Search for the cell housing the specified text and yield its (x, y) center coordinate. 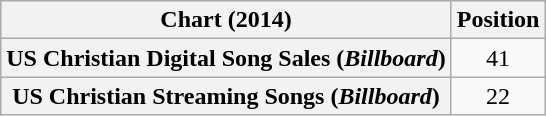
41 (498, 58)
22 (498, 96)
Position (498, 20)
Chart (2014) (226, 20)
US Christian Streaming Songs (Billboard) (226, 96)
US Christian Digital Song Sales (Billboard) (226, 58)
